Capture the cell that displays the provided text and extract its (x, y) central coordinate. 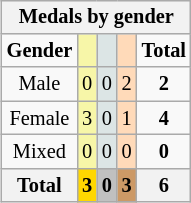
Female (40, 118)
Medals by gender (96, 17)
Gender (40, 51)
1 (127, 118)
4 (164, 118)
Mixed (40, 152)
6 (164, 185)
Male (40, 84)
